For the text-containing cell, return its midpoint in [X, Y] coordinate format. 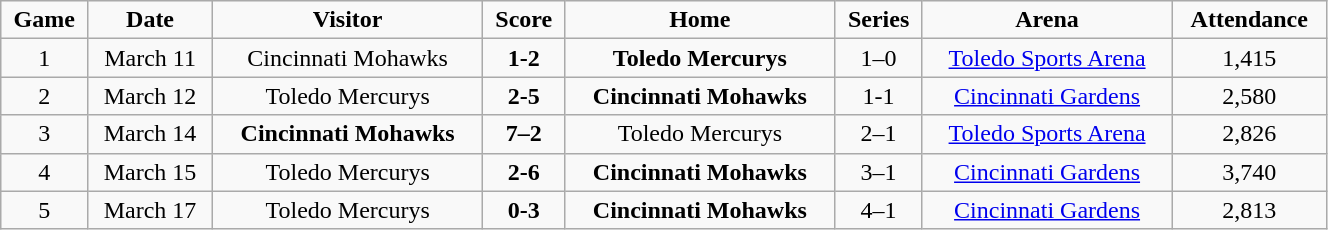
Game [44, 20]
2 [44, 96]
7–2 [524, 134]
1,415 [1249, 58]
1 [44, 58]
2,580 [1249, 96]
Score [524, 20]
2-5 [524, 96]
2,813 [1249, 210]
Attendance [1249, 20]
March 15 [150, 172]
Series [878, 20]
2–1 [878, 134]
Visitor [348, 20]
2-6 [524, 172]
March 14 [150, 134]
Date [150, 20]
4 [44, 172]
2,826 [1249, 134]
3,740 [1249, 172]
3–1 [878, 172]
March 12 [150, 96]
5 [44, 210]
4–1 [878, 210]
3 [44, 134]
March 11 [150, 58]
March 17 [150, 210]
Home [700, 20]
1–0 [878, 58]
1-2 [524, 58]
0-3 [524, 210]
1-1 [878, 96]
Arena [1047, 20]
